Capture the cell that displays the provided text and extract its (x, y) central coordinate. 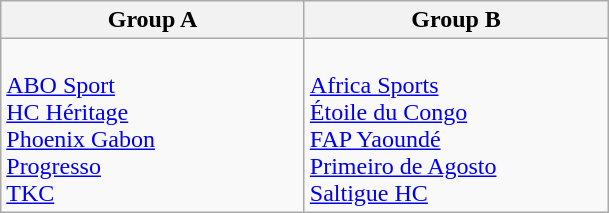
Group A (153, 20)
Group B (456, 20)
Africa Sports Étoile du Congo FAP Yaoundé Primeiro de Agosto Saltigue HC (456, 126)
ABO Sport HC Héritage Phoenix Gabon Progresso TKC (153, 126)
